Provide the (x, y) coordinate of the cell's center where the given text is located.  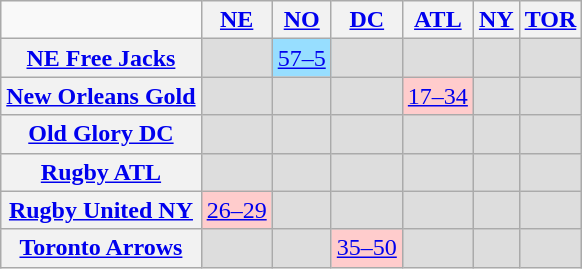
NY (496, 20)
17–34 (438, 96)
NE (236, 20)
NE Free Jacks (101, 58)
TOR (550, 20)
ATL (438, 20)
Old Glory DC (101, 134)
26–29 (236, 210)
Rugby United NY (101, 210)
Rugby ATL (101, 172)
New Orleans Gold (101, 96)
NO (302, 20)
DC (366, 20)
Toronto Arrows (101, 248)
57–5 (302, 58)
35–50 (366, 248)
